Return the (x, y) coordinate for the center point of the cell that contains the specified text.  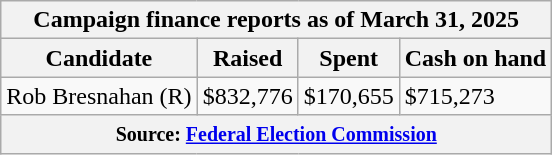
$832,776 (248, 96)
$170,655 (348, 96)
$715,273 (475, 96)
Raised (248, 58)
Spent (348, 58)
Cash on hand (475, 58)
Campaign finance reports as of March 31, 2025 (276, 20)
Rob Bresnahan (R) (99, 96)
Candidate (99, 58)
Source: Federal Election Commission (276, 134)
